Detect which cell encompasses the target text, then output its (x, y) center coordinate. 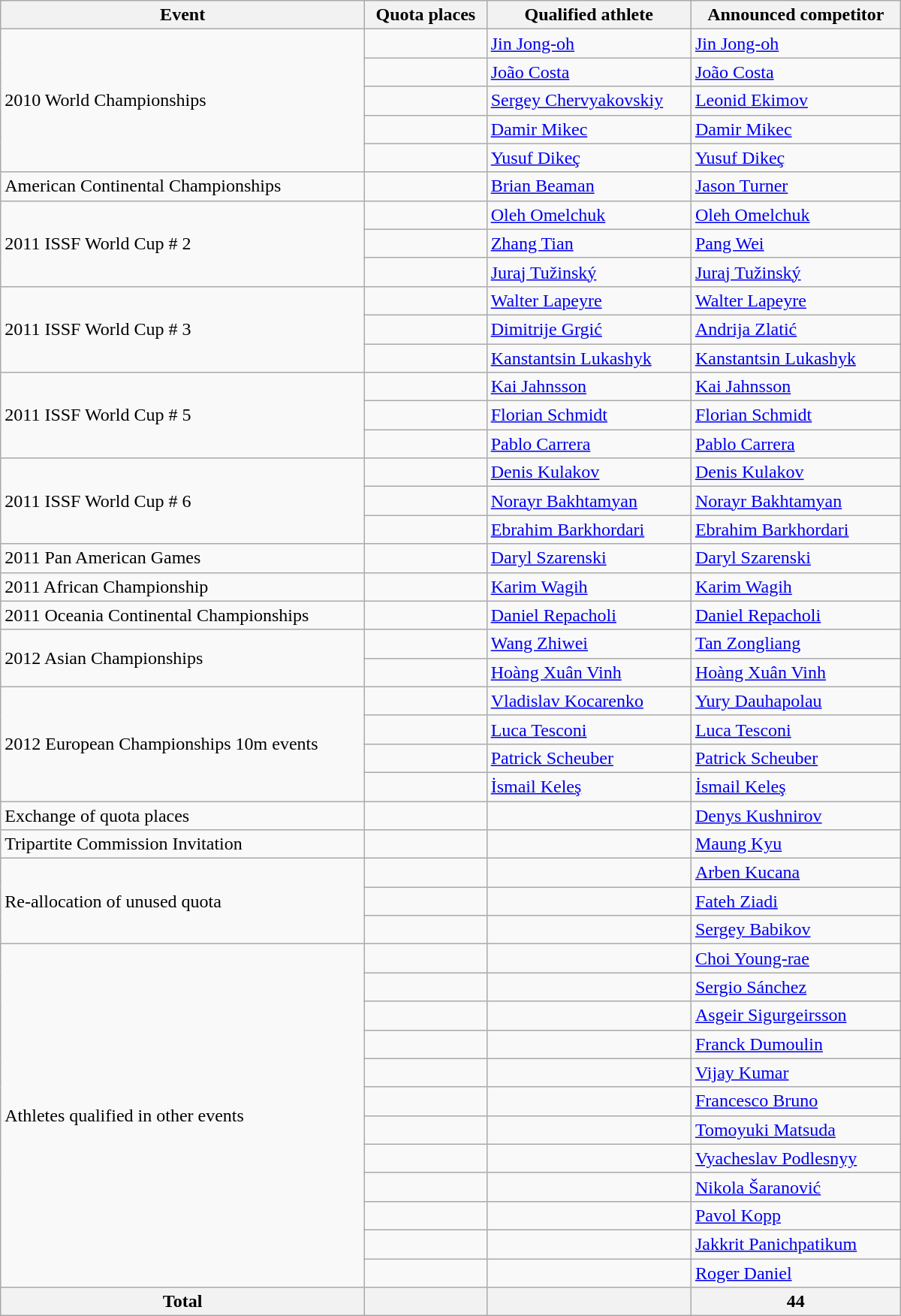
Choi Young-rae (796, 958)
Dimitrije Grgić (589, 329)
Event (183, 15)
Vladislav Kocarenko (589, 701)
2010 World Championships (183, 101)
Vyacheslav Podlesnyy (796, 1158)
Sergio Sánchez (796, 987)
Maung Kyu (796, 844)
Tripartite Commission Invitation (183, 844)
Andrija Zlatić (796, 329)
Jason Turner (796, 186)
Arben Kucana (796, 873)
Sergey Babikov (796, 930)
Asgeir Sigurgeirsson (796, 1016)
Quota places (425, 15)
Announced competitor (796, 15)
Athletes qualified in other events (183, 1116)
Nikola Šaranović (796, 1187)
Pang Wei (796, 243)
2011 Oceania Continental Championships (183, 615)
2011 Pan American Games (183, 558)
Tan Zongliang (796, 644)
Vijay Kumar (796, 1073)
Re-allocation of unused quota (183, 901)
Sergey Chervyakovskiy (589, 101)
American Continental Championships (183, 186)
Leonid Ekimov (796, 101)
2011 ISSF World Cup # 3 (183, 329)
Wang Zhiwei (589, 644)
Denys Kushnirov (796, 815)
Fateh Ziadi (796, 901)
Brian Beaman (589, 186)
Zhang Tian (589, 243)
Qualified athlete (589, 15)
Tomoyuki Matsuda (796, 1130)
2011 ISSF World Cup # 5 (183, 415)
2012 Asian Championships (183, 658)
Jakkrit Panichpatikum (796, 1244)
Total (183, 1302)
44 (796, 1302)
Yury Dauhapolau (796, 701)
2011 ISSF World Cup # 2 (183, 243)
Pavol Kopp (796, 1215)
2011 African Championship (183, 587)
Roger Daniel (796, 1273)
2012 European Championships 10m events (183, 744)
Franck Dumoulin (796, 1044)
2011 ISSF World Cup # 6 (183, 501)
Francesco Bruno (796, 1101)
Exchange of quota places (183, 815)
